Extract the [x, y] coordinate from the center of the cell holding the provided text.  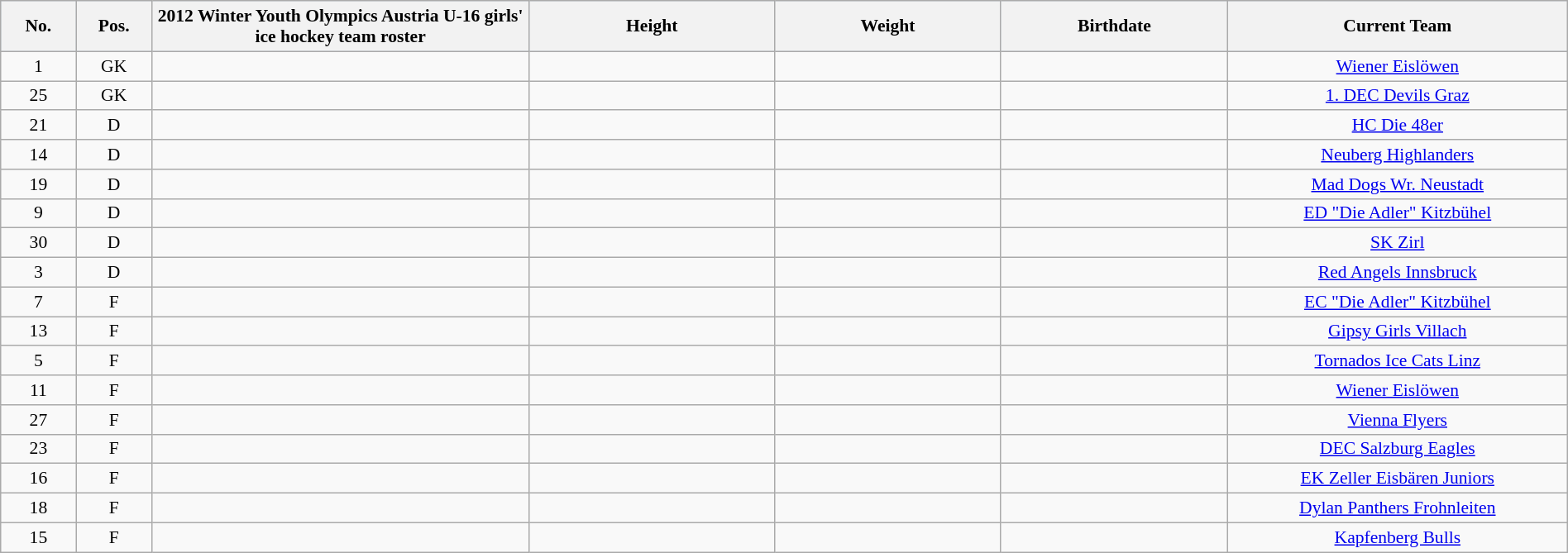
3 [38, 273]
11 [38, 390]
1 [38, 66]
Gipsy Girls Villach [1398, 331]
Tornados Ice Cats Linz [1398, 361]
Height [652, 26]
Pos. [114, 26]
14 [38, 155]
No. [38, 26]
25 [38, 96]
EC "Die Adler" Kitzbühel [1398, 302]
21 [38, 126]
27 [38, 420]
Weight [888, 26]
Neuberg Highlanders [1398, 155]
SK Zirl [1398, 243]
Red Angels Innsbruck [1398, 273]
19 [38, 184]
Birthdate [1114, 26]
2012 Winter Youth Olympics Austria U-16 girls' ice hockey team roster [341, 26]
18 [38, 508]
13 [38, 331]
EK Zeller Eisbären Juniors [1398, 479]
Vienna Flyers [1398, 420]
Dylan Panthers Frohnleiten [1398, 508]
7 [38, 302]
5 [38, 361]
Kapfenberg Bulls [1398, 537]
16 [38, 479]
23 [38, 449]
1. DEC Devils Graz [1398, 96]
ED "Die Adler" Kitzbühel [1398, 213]
Current Team [1398, 26]
DEC Salzburg Eagles [1398, 449]
Mad Dogs Wr. Neustadt [1398, 184]
9 [38, 213]
15 [38, 537]
30 [38, 243]
HC Die 48er [1398, 126]
